From the cell containing the given text, extract its center point as [X, Y] coordinate. 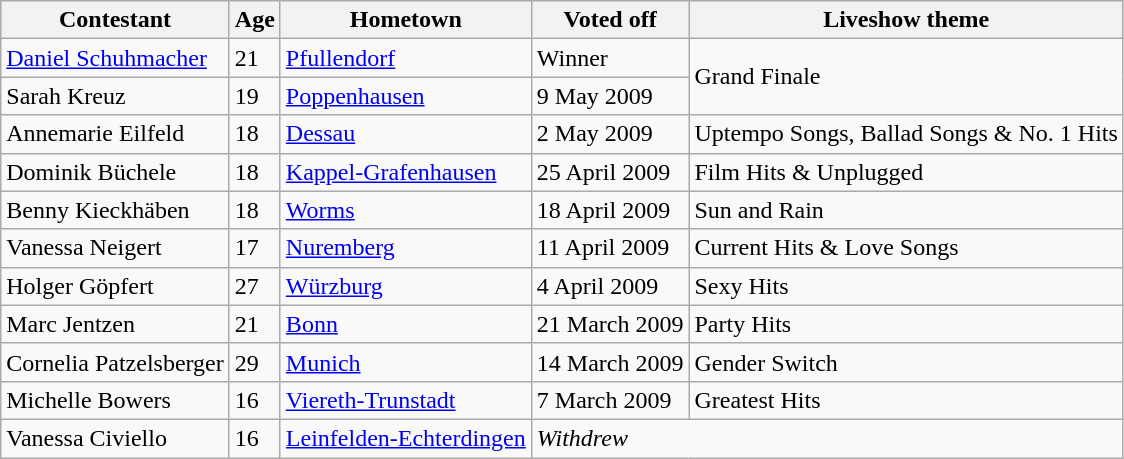
29 [254, 362]
Holger Göpfert [116, 286]
Vanessa Civiello [116, 438]
Bonn [406, 324]
25 April 2009 [610, 172]
Munich [406, 362]
21 March 2009 [610, 324]
Sarah Kreuz [116, 96]
Marc Jentzen [116, 324]
Dessau [406, 134]
4 April 2009 [610, 286]
Dominik Büchele [116, 172]
Liveshow theme [906, 20]
Sun and Rain [906, 210]
Grand Finale [906, 77]
Party Hits [906, 324]
Cornelia Patzelsberger [116, 362]
Leinfelden-Echterdingen [406, 438]
Sexy Hits [906, 286]
Withdrew [827, 438]
18 April 2009 [610, 210]
Viereth-Trunstadt [406, 400]
11 April 2009 [610, 248]
Voted off [610, 20]
Gender Switch [906, 362]
Vanessa Neigert [116, 248]
14 March 2009 [610, 362]
9 May 2009 [610, 96]
Nuremberg [406, 248]
2 May 2009 [610, 134]
Kappel-Grafenhausen [406, 172]
Pfullendorf [406, 58]
Annemarie Eilfeld [116, 134]
Würzburg [406, 286]
Film Hits & Unplugged [906, 172]
Age [254, 20]
Current Hits & Love Songs [906, 248]
Hometown [406, 20]
Contestant [116, 20]
Michelle Bowers [116, 400]
Greatest Hits [906, 400]
Benny Kieckhäben [116, 210]
17 [254, 248]
Daniel Schuhmacher [116, 58]
27 [254, 286]
Worms [406, 210]
Winner [610, 58]
Poppenhausen [406, 96]
19 [254, 96]
7 March 2009 [610, 400]
Uptempo Songs, Ballad Songs & No. 1 Hits [906, 134]
